Find where the given text appears and provide that cell's center as (X, Y) coordinate. 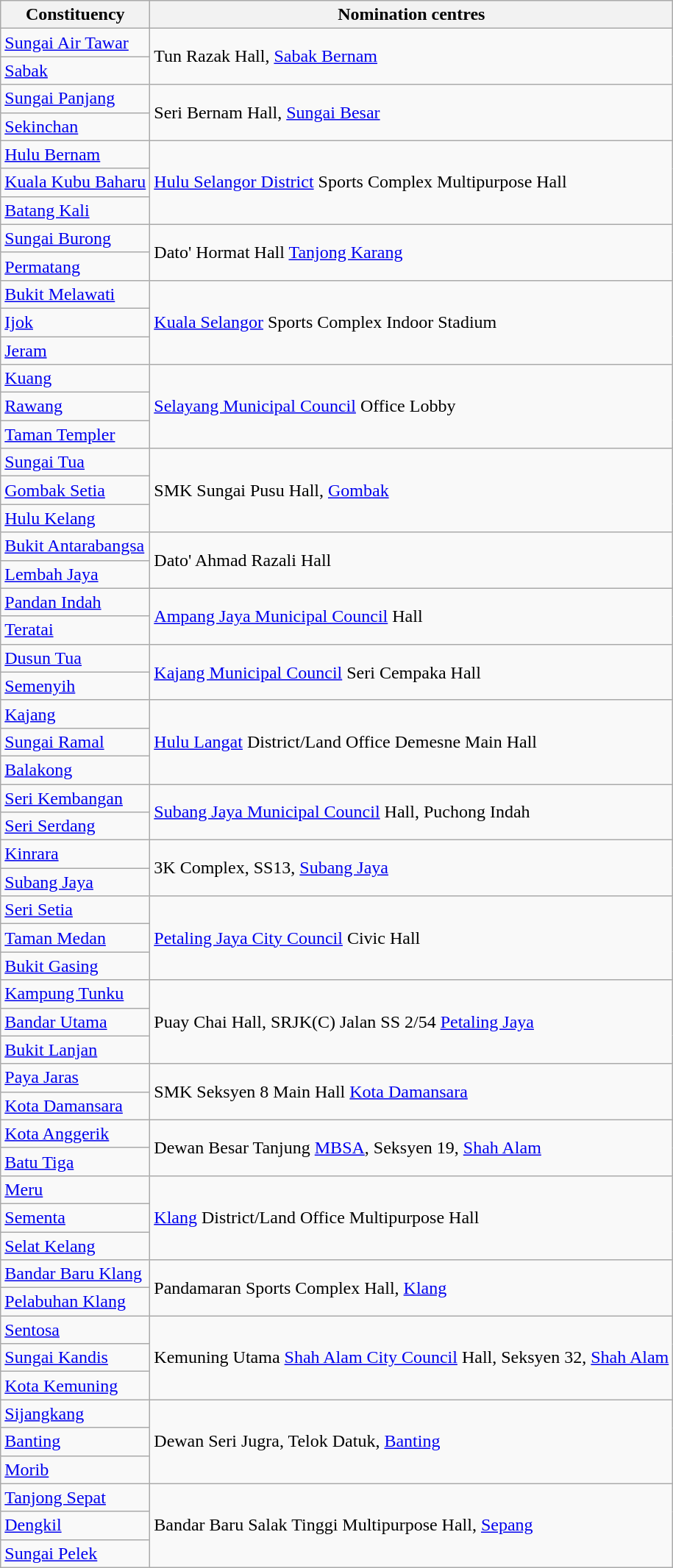
3K Complex, SS13, Subang Jaya (412, 868)
Balakong (75, 770)
Selat Kelang (75, 1246)
Constituency (75, 15)
Dato' Ahmad Razali Hall (412, 560)
Tanjong Sepat (75, 1497)
Ijok (75, 322)
Tun Razak Hall, Sabak Bernam (412, 57)
Sentosa (75, 1330)
SMK Sungai Pusu Hall, Gombak (412, 490)
Morib (75, 1469)
Hulu Selangor District Sports Complex Multipurpose Hall (412, 182)
Rawang (75, 407)
Meru (75, 1189)
Seri Kembangan (75, 798)
Bandar Utama (75, 1022)
Sungai Air Tawar (75, 43)
Petaling Jaya City Council Civic Hall (412, 938)
Klang District/Land Office Multipurpose Hall (412, 1217)
Dato' Hormat Hall Tanjong Karang (412, 252)
Selayang Municipal Council Office Lobby (412, 407)
Batu Tiga (75, 1161)
Ampang Jaya Municipal Council Hall (412, 616)
Sementa (75, 1217)
Kajang Municipal Council Seri Cempaka Hall (412, 672)
Sungai Panjang (75, 99)
Kampung Tunku (75, 994)
Hulu Bernam (75, 154)
SMK Seksyen 8 Main Hall Kota Damansara (412, 1092)
Hulu Kelang (75, 518)
Jeram (75, 351)
Sungai Ramal (75, 742)
Gombak Setia (75, 490)
Kota Kemuning (75, 1386)
Semenyih (75, 686)
Bandar Baru Klang (75, 1274)
Sungai Burong (75, 238)
Dewan Seri Jugra, Telok Datuk, Banting (412, 1442)
Kuala Kubu Baharu (75, 182)
Dengkil (75, 1525)
Sungai Tua (75, 462)
Sekinchan (75, 126)
Taman Medan (75, 938)
Pandamaran Sports Complex Hall, Klang (412, 1288)
Kuala Selangor Sports Complex Indoor Stadium (412, 322)
Kajang (75, 714)
Seri Serdang (75, 826)
Nomination centres (412, 15)
Kota Damansara (75, 1106)
Sijangkang (75, 1414)
Banting (75, 1442)
Kinrara (75, 854)
Pandan Indah (75, 602)
Seri Bernam Hall, Sungai Besar (412, 112)
Seri Setia (75, 910)
Bukit Lanjan (75, 1050)
Paya Jaras (75, 1078)
Lembah Jaya (75, 574)
Kuang (75, 379)
Permatang (75, 266)
Kota Anggerik (75, 1134)
Hulu Langat District/Land Office Demesne Main Hall (412, 742)
Taman Templer (75, 434)
Kemuning Utama Shah Alam City Council Hall, Seksyen 32, Shah Alam (412, 1358)
Sungai Kandis (75, 1358)
Subang Jaya Municipal Council Hall, Puchong Indah (412, 812)
Batang Kali (75, 210)
Sabak (75, 71)
Puay Chai Hall, SRJK(C) Jalan SS 2/54 Petaling Jaya (412, 1022)
Bandar Baru Salak Tinggi Multipurpose Hall, Sepang (412, 1525)
Dewan Besar Tanjung MBSA, Seksyen 19, Shah Alam (412, 1148)
Bukit Melawati (75, 294)
Teratai (75, 630)
Sungai Pelek (75, 1553)
Dusun Tua (75, 658)
Pelabuhan Klang (75, 1302)
Subang Jaya (75, 882)
Bukit Gasing (75, 966)
Bukit Antarabangsa (75, 546)
